Locate the cell with the specified text and output its [X, Y] center coordinate. 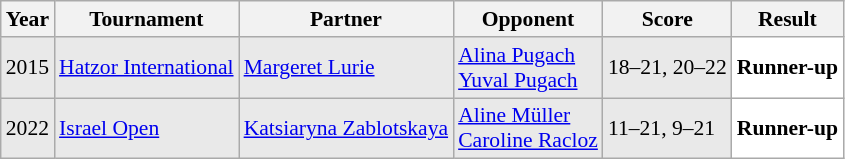
Tournament [146, 19]
11–21, 9–21 [668, 128]
Katsiaryna Zablotskaya [346, 128]
18–21, 20–22 [668, 68]
Result [788, 19]
Israel Open [146, 128]
Margeret Lurie [346, 68]
Score [668, 19]
2022 [28, 128]
Alina Pugach Yuval Pugach [528, 68]
Year [28, 19]
Hatzor International [146, 68]
Opponent [528, 19]
Aline Müller Caroline Racloz [528, 128]
Partner [346, 19]
2015 [28, 68]
